Pinpoint the cell where the given text exists, returning its (x, y) midpoint coordinate. 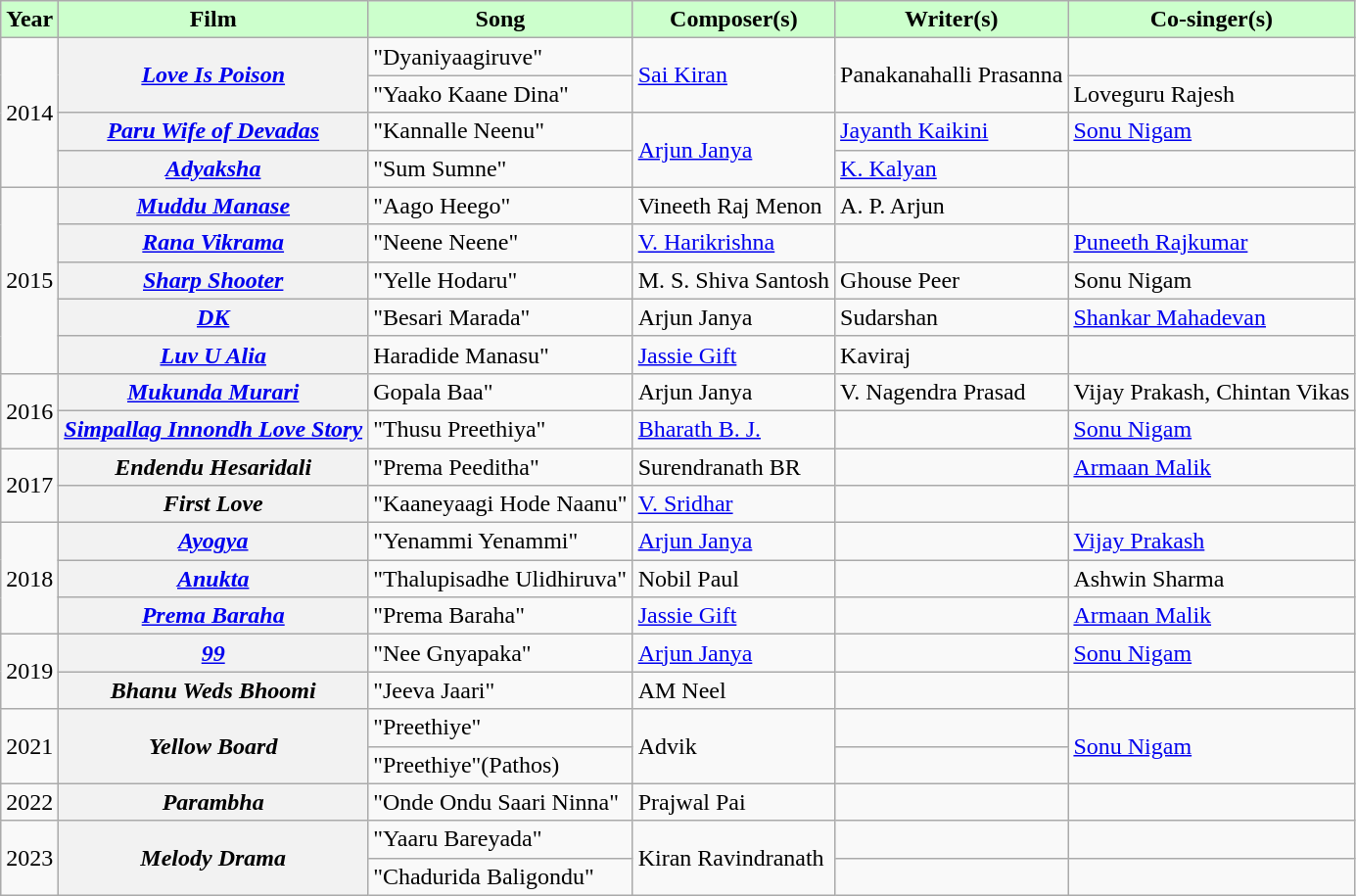
"Prema Peeditha" (501, 467)
Vijay Prakash (1212, 542)
Prajwal Pai (733, 802)
Advik (733, 746)
"Nee Gnyapaka" (501, 653)
2023 (29, 858)
2015 (29, 280)
Vineeth Raj Menon (733, 206)
Love Is Poison (213, 75)
"Prema Baraha" (501, 616)
Ashwin Sharma (1212, 579)
"Jeeva Jaari" (501, 690)
Sudarshan (952, 317)
Co-singer(s) (1212, 20)
V. Nagendra Prasad (952, 392)
99 (213, 653)
A. P. Arjun (952, 206)
2017 (29, 486)
2019 (29, 672)
Adyaksha (213, 168)
Bhanu Weds Bhoomi (213, 690)
2022 (29, 802)
Yellow Board (213, 746)
Sharp Shooter (213, 280)
DK (213, 317)
"Dyaniyaagiruve" (501, 57)
Vijay Prakash, Chintan Vikas (1212, 392)
Mukunda Murari (213, 392)
"Yaako Kaane Dina" (501, 94)
Melody Drama (213, 858)
Endendu Hesaridali (213, 467)
K. Kalyan (952, 168)
"Thusu Preethiya" (501, 429)
Sai Kiran (733, 75)
"Kaaneyaagi Hode Naanu" (501, 504)
"Yelle Hodaru" (501, 280)
Muddu Manase (213, 206)
"Onde Ondu Saari Ninna" (501, 802)
Bharath B. J. (733, 429)
"Kannalle Neenu" (501, 131)
V. Harikrishna (733, 243)
Shankar Mahadevan (1212, 317)
"Preethiye" (501, 728)
Gopala Baa" (501, 392)
Haradide Manasu" (501, 354)
Luv U Alia (213, 354)
"Yaaru Bareyada" (501, 839)
Rana Vikrama (213, 243)
"Besari Marada" (501, 317)
"Preethiye"(Pathos) (501, 765)
Puneeth Rajkumar (1212, 243)
Song (501, 20)
Ayogya (213, 542)
Writer(s) (952, 20)
Anukta (213, 579)
2021 (29, 746)
"Thalupisadhe Ulidhiruva" (501, 579)
Composer(s) (733, 20)
Jayanth Kaikini (952, 131)
2016 (29, 410)
Paru Wife of Devadas (213, 131)
"Yenammi Yenammi" (501, 542)
M. S. Shiva Santosh (733, 280)
Prema Baraha (213, 616)
First Love (213, 504)
Film (213, 20)
Ghouse Peer (952, 280)
Kaviraj (952, 354)
Panakanahalli Prasanna (952, 75)
Parambha (213, 802)
Simpallag Innondh Love Story (213, 429)
AM Neel (733, 690)
"Aago Heego" (501, 206)
Nobil Paul (733, 579)
2014 (29, 113)
Year (29, 20)
Surendranath BR (733, 467)
2018 (29, 579)
Loveguru Rajesh (1212, 94)
"Neene Neene" (501, 243)
"Sum Sumne" (501, 168)
"Chadurida Baligondu" (501, 876)
V. Sridhar (733, 504)
Kiran Ravindranath (733, 858)
